Return [X, Y] of the center of cell containing provided text 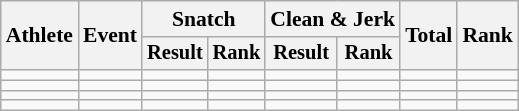
Athlete [40, 36]
Clean & Jerk [332, 19]
Snatch [204, 19]
Event [110, 36]
Total [428, 36]
